Detect which cell encompasses the target text, then output its (x, y) center coordinate. 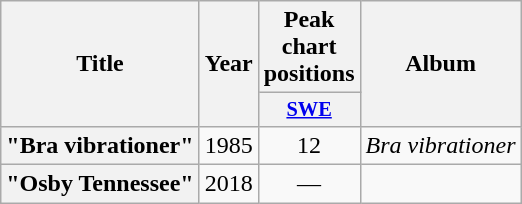
2018 (228, 184)
12 (309, 145)
Album (440, 64)
1985 (228, 145)
— (309, 184)
SWE (309, 110)
"Osby Tennessee" (100, 184)
"Bra vibrationer" (100, 145)
Year (228, 64)
Peak chart positions (309, 47)
Title (100, 64)
Bra vibrationer (440, 145)
